Search for the cell housing the specified text and yield its [X, Y] center coordinate. 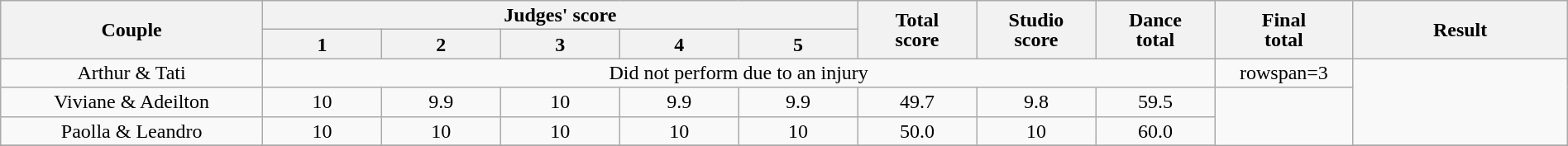
50.0 [917, 130]
9.8 [1036, 102]
Did not perform due to an injury [738, 73]
Dancetotal [1155, 30]
60.0 [1155, 130]
Totalscore [917, 30]
rowspan=3 [1284, 73]
1 [322, 45]
59.5 [1155, 102]
Arthur & Tati [132, 73]
4 [679, 45]
2 [441, 45]
5 [798, 45]
Result [1460, 30]
Finaltotal [1284, 30]
Judges' score [560, 15]
Paolla & Leandro [132, 130]
Couple [132, 30]
49.7 [917, 102]
3 [560, 45]
Viviane & Adeilton [132, 102]
Studioscore [1036, 30]
